Search for the cell housing the specified text and yield its (x, y) center coordinate. 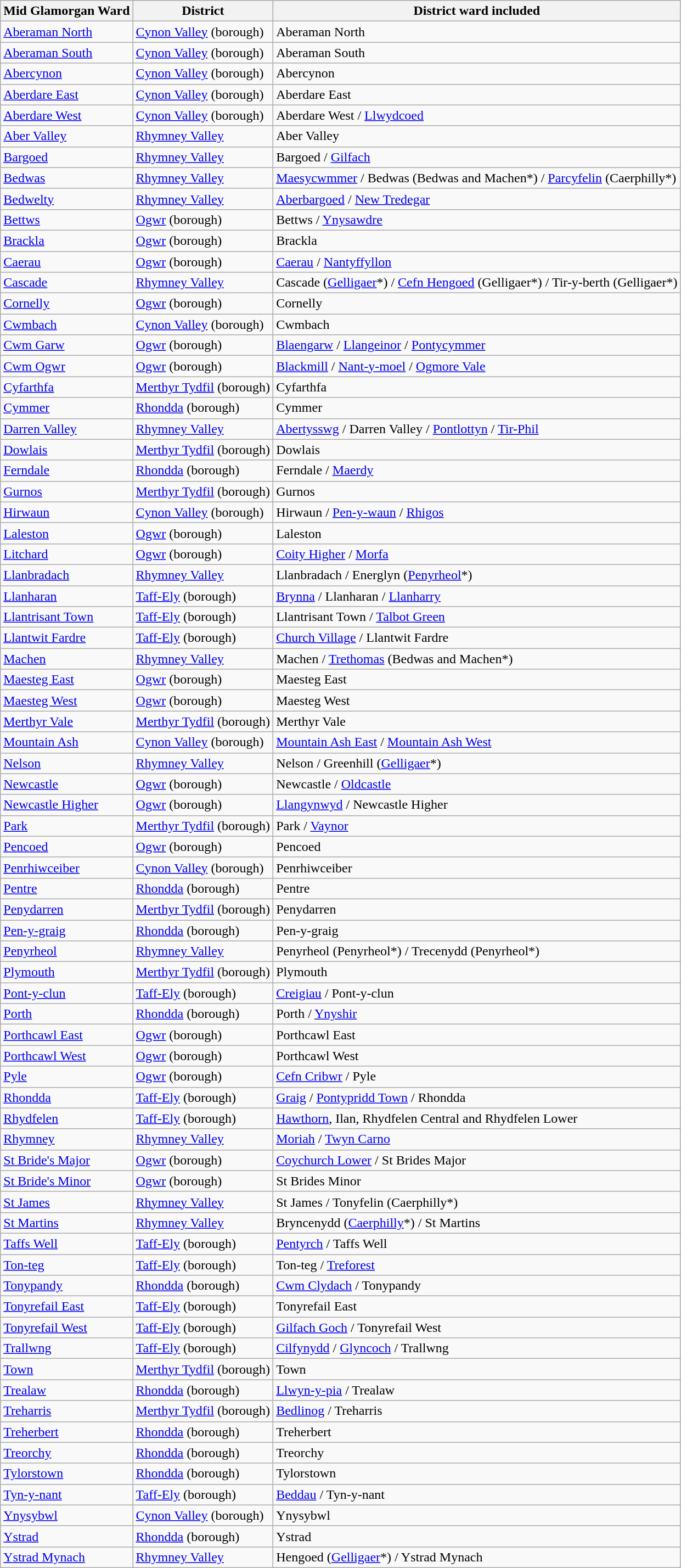
Nelson (67, 763)
Tonypandy (67, 1286)
Llangynwyd / Newcastle Higher (477, 805)
St Brides Minor (477, 1181)
Moriah / Twyn Carno (477, 1139)
Llanharan (67, 596)
Ystrad Mynach (67, 1557)
Bedwelty (67, 199)
Tonyrefail West (67, 1328)
Newcastle Higher (67, 805)
Newcastle (67, 784)
Cwm Garw (67, 345)
Bargoed / Gilfach (477, 157)
St James / Tonyfelin (Caerphilly*) (477, 1202)
Mountain Ash East / Mountain Ash West (477, 742)
District ward included (477, 11)
Penyrheol (67, 951)
Bedlinog / Treharris (477, 1411)
Abertysswg / Darren Valley / Pontlottyn / Tir-Phil (477, 429)
Litchard (67, 554)
Tyn-y-nant (67, 1494)
Trallwng (67, 1348)
Park / Vaynor (477, 826)
Porth / Ynyshir (477, 1014)
Bettws / Ynysawdre (477, 220)
Hirwaun (67, 512)
District (203, 11)
Mid Glamorgan Ward (67, 11)
St Bride's Major (67, 1160)
Bargoed (67, 157)
Penyrheol (Penyrheol*) / Trecenydd (Penyrheol*) (477, 951)
Cilfynydd / Glyncoch / Trallwng (477, 1348)
Creigiau / Pont-y-clun (477, 993)
Llantwit Fardre (67, 638)
Llwyn-y-pia / Trealaw (477, 1390)
Aberdare West (67, 115)
Darren Valley (67, 429)
Blackmill / Nant-y-moel / Ogmore Vale (477, 366)
Church Village / Llantwit Fardre (477, 638)
Mountain Ash (67, 742)
Ton-teg (67, 1264)
St Martins (67, 1223)
Treharris (67, 1411)
Pont-y-clun (67, 993)
Cwm Clydach / Tonypandy (477, 1286)
Rhymney (67, 1139)
Pentyrch / Taffs Well (477, 1244)
Machen (67, 659)
Gilfach Goch / Tonyrefail West (477, 1328)
Coity Higher / Morfa (477, 554)
Ferndale (67, 471)
Trealaw (67, 1390)
Aberdare West / Llwydcoed (477, 115)
St James (67, 1202)
Rhydfelen (67, 1118)
Cascade (Gelligaer*) / Cefn Hengoed (Gelligaer*) / Tir-y-berth (Gelligaer*) (477, 283)
Hengoed (Gelligaer*) / Ystrad Mynach (477, 1557)
Cascade (67, 283)
Cwm Ogwr (67, 366)
Llantrisant Town (67, 617)
Pyle (67, 1077)
Llanbradach (67, 575)
Taffs Well (67, 1244)
Llanbradach / Energlyn (Penyrheol*) (477, 575)
Park (67, 826)
St Bride's Minor (67, 1181)
Machen / Trethomas (Bedwas and Machen*) (477, 659)
Caerau (67, 262)
Nelson / Greenhill (Gelligaer*) (477, 763)
Porth (67, 1014)
Rhondda (67, 1097)
Ton-teg / Treforest (477, 1264)
Bryncenydd (Caerphilly*) / St Martins (477, 1223)
Hirwaun / Pen-y-waun / Rhigos (477, 512)
Llantrisant Town / Talbot Green (477, 617)
Blaengarw / Llangeinor / Pontycymmer (477, 345)
Cefn Cribwr / Pyle (477, 1077)
Caerau / Nantyffyllon (477, 262)
Bedwas (67, 178)
Beddau / Tyn-y-nant (477, 1494)
Maesycwmmer / Bedwas (Bedwas and Machen*) / Parcyfelin (Caerphilly*) (477, 178)
Hawthorn, Ilan, Rhydfelen Central and Rhydfelen Lower (477, 1118)
Graig / Pontypridd Town / Rhondda (477, 1097)
Ferndale / Maerdy (477, 471)
Coychurch Lower / St Brides Major (477, 1160)
Aberbargoed / New Tredegar (477, 199)
Newcastle / Oldcastle (477, 784)
Brynna / Llanharan / Llanharry (477, 596)
Bettws (67, 220)
